Scan for the cell matching the given text and deliver its (x, y) coordinate at center. 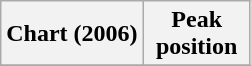
Peak position (196, 34)
Chart (2006) (72, 34)
